Search for the cell housing the specified text and yield its [X, Y] center coordinate. 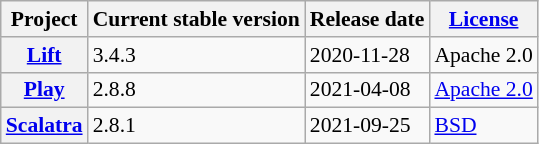
License [483, 19]
2.8.8 [196, 90]
Scalatra [44, 126]
Project [44, 19]
Play [44, 90]
BSD [483, 126]
Release date [368, 19]
2020-11-28 [368, 55]
3.4.3 [196, 55]
2021-09-25 [368, 126]
Lift [44, 55]
Current stable version [196, 19]
2021-04-08 [368, 90]
2.8.1 [196, 126]
